Pinpoint the cell where the given text exists, returning its [X, Y] midpoint coordinate. 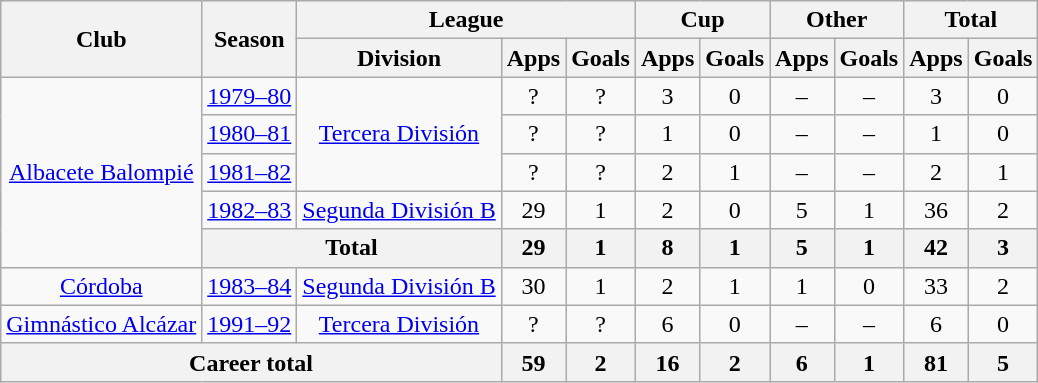
1980–81 [250, 134]
16 [667, 362]
Other [837, 20]
59 [533, 362]
1981–82 [250, 172]
Albacete Balompié [102, 172]
33 [936, 286]
1982–83 [250, 210]
81 [936, 362]
Cup [702, 20]
1991–92 [250, 324]
Division [399, 58]
30 [533, 286]
1983–84 [250, 286]
Gimnástico Alcázar [102, 324]
Córdoba [102, 286]
Club [102, 39]
8 [667, 248]
36 [936, 210]
Career total [251, 362]
1979–80 [250, 96]
Season [250, 39]
League [466, 20]
42 [936, 248]
